Find where the given text appears and provide that cell's center as [X, Y] coordinate. 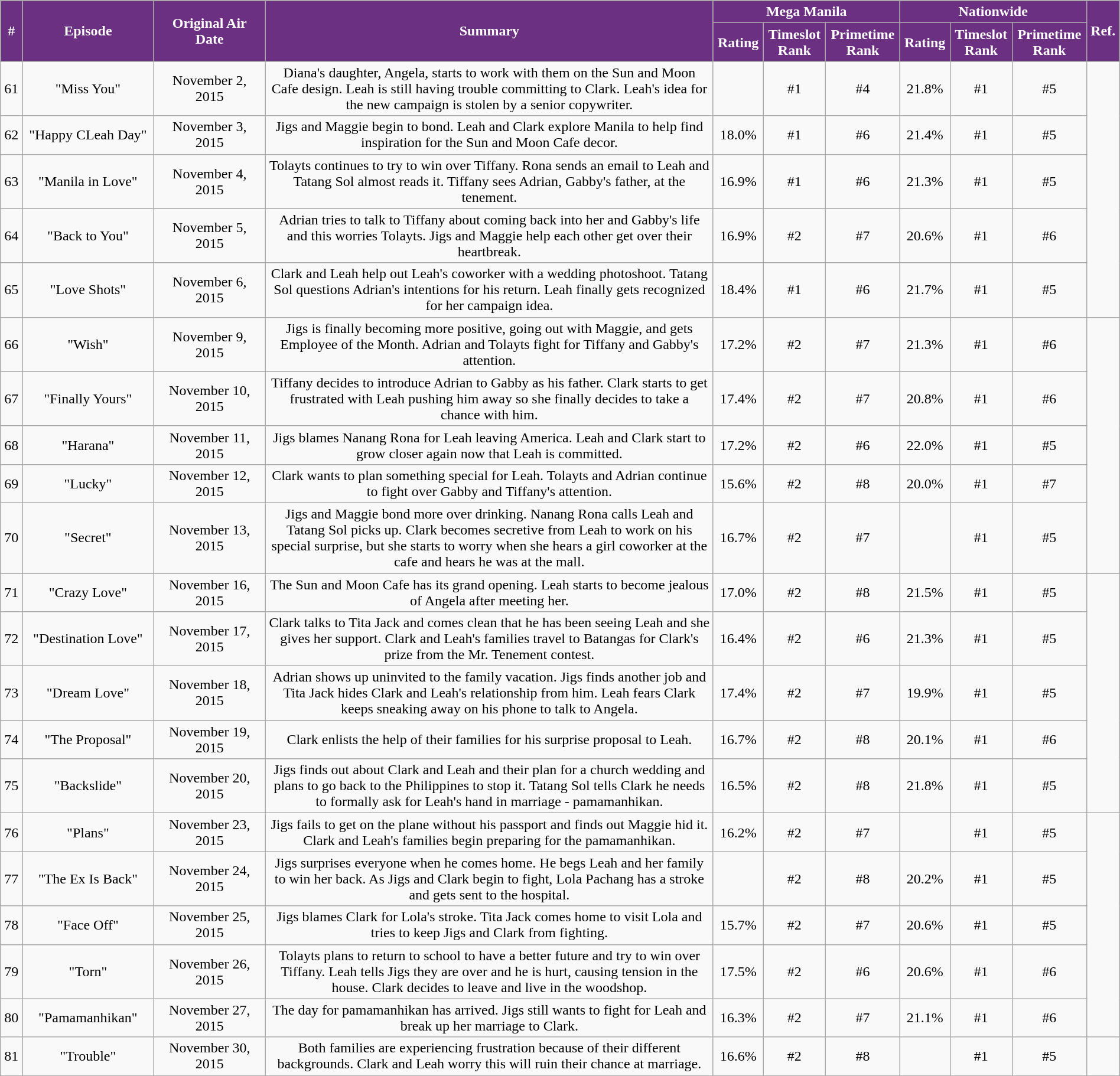
62 [12, 135]
November 11, 2015 [209, 445]
The Sun and Moon Cafe has its grand opening. Leah starts to become jealous of Angela after meeting her. [489, 592]
November 2, 2015 [209, 89]
November 4, 2015 [209, 181]
79 [12, 971]
Episode [88, 31]
20.8% [925, 399]
75 [12, 786]
# [12, 31]
"Wish" [88, 344]
63 [12, 181]
65 [12, 290]
"Happy CLeah Day" [88, 135]
"Backslide" [88, 786]
20.2% [925, 879]
16.3% [738, 1018]
20.1% [925, 739]
Original Air Date [209, 31]
November 16, 2015 [209, 592]
76 [12, 833]
Clark enlists the help of their families for his surprise proposal to Leah. [489, 739]
November 30, 2015 [209, 1056]
Both families are experiencing frustration because of their different backgrounds. Clark and Leah worry this will ruin their chance at marriage. [489, 1056]
"Miss You" [88, 89]
November 5, 2015 [209, 236]
21.1% [925, 1018]
Mega Manila [806, 12]
"Love Shots" [88, 290]
Jigs fails to get on the plane without his passport and finds out Maggie hid it. Clark and Leah's families begin preparing for the pamamanhikan. [489, 833]
19.9% [925, 693]
November 23, 2015 [209, 833]
72 [12, 639]
69 [12, 483]
November 6, 2015 [209, 290]
November 24, 2015 [209, 879]
November 20, 2015 [209, 786]
77 [12, 879]
November 13, 2015 [209, 537]
21.4% [925, 135]
November 12, 2015 [209, 483]
"Destination Love" [88, 639]
16.5% [738, 786]
16.2% [738, 833]
Summary [489, 31]
Clark wants to plan something special for Leah. Tolayts and Adrian continue to fight over Gabby and Tiffany's attention. [489, 483]
81 [12, 1056]
"Lucky" [88, 483]
Ref. [1103, 31]
18.4% [738, 290]
Jigs blames Nanang Rona for Leah leaving America. Leah and Clark start to grow closer again now that Leah is committed. [489, 445]
"Torn" [88, 971]
Jigs blames Clark for Lola's stroke. Tita Jack comes home to visit Lola and tries to keep Jigs and Clark from fighting. [489, 925]
The day for pamamanhikan has arrived. Jigs still wants to fight for Leah and break up her marriage to Clark. [489, 1018]
15.7% [738, 925]
"Harana" [88, 445]
#4 [863, 89]
16.4% [738, 639]
"Manila in Love" [88, 181]
16.6% [738, 1056]
22.0% [925, 445]
15.6% [738, 483]
71 [12, 592]
80 [12, 1018]
"Secret" [88, 537]
November 27, 2015 [209, 1018]
21.5% [925, 592]
61 [12, 89]
"Trouble" [88, 1056]
November 19, 2015 [209, 739]
17.0% [738, 592]
74 [12, 739]
20.0% [925, 483]
70 [12, 537]
November 25, 2015 [209, 925]
November 9, 2015 [209, 344]
73 [12, 693]
67 [12, 399]
"The Proposal" [88, 739]
"Plans" [88, 833]
November 10, 2015 [209, 399]
"Face Off" [88, 925]
"Back to You" [88, 236]
Nationwide [993, 12]
"The Ex Is Back" [88, 879]
64 [12, 236]
November 26, 2015 [209, 971]
"Crazy Love" [88, 592]
68 [12, 445]
November 3, 2015 [209, 135]
18.0% [738, 135]
November 17, 2015 [209, 639]
17.5% [738, 971]
78 [12, 925]
21.7% [925, 290]
"Pamamanhikan" [88, 1018]
"Finally Yours" [88, 399]
"Dream Love" [88, 693]
Jigs and Maggie begin to bond. Leah and Clark explore Manila to help find inspiration for the Sun and Moon Cafe decor. [489, 135]
66 [12, 344]
November 18, 2015 [209, 693]
